Locate the cell with the specified text and output its [X, Y] center coordinate. 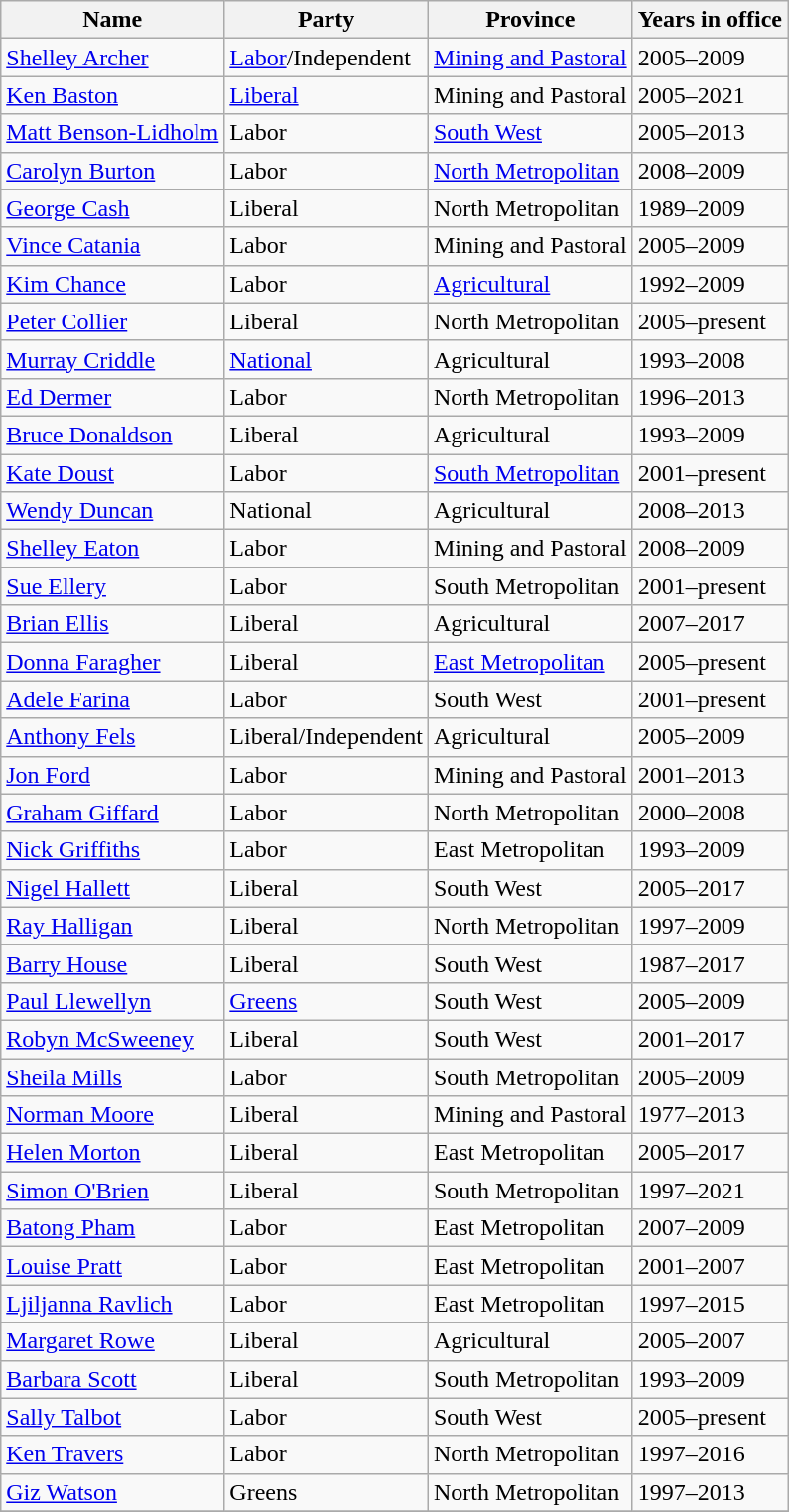
2001–2013 [710, 775]
Barbara Scott [113, 1379]
Peter Collier [113, 321]
1997–2021 [710, 1191]
Donna Faragher [113, 662]
Giz Watson [113, 1492]
Shelley Eaton [113, 549]
Ken Travers [113, 1454]
1997–2013 [710, 1492]
Barry House [113, 963]
1993–2008 [710, 359]
Kate Doust [113, 473]
Ljiljanna Ravlich [113, 1304]
Simon O'Brien [113, 1191]
Ken Baston [113, 95]
Murray Criddle [113, 359]
2007–2009 [710, 1228]
Kim Chance [113, 284]
2005–2021 [710, 95]
Helen Morton [113, 1153]
1997–2015 [710, 1304]
2005–2013 [710, 133]
2001–2007 [710, 1266]
Wendy Duncan [113, 511]
Margaret Rowe [113, 1341]
Liberal/Independent [327, 737]
Graham Giffard [113, 813]
1997–2009 [710, 926]
Adele Farina [113, 699]
2005–2007 [710, 1341]
Ed Dermer [113, 397]
1992–2009 [710, 284]
1997–2016 [710, 1454]
Years in office [710, 20]
Sue Ellery [113, 586]
Batong Pham [113, 1228]
Brian Ellis [113, 624]
Province [530, 20]
1989–2009 [710, 208]
Anthony Fels [113, 737]
2001–2017 [710, 1039]
George Cash [113, 208]
Sheila Mills [113, 1076]
Jon Ford [113, 775]
Robyn McSweeney [113, 1039]
1987–2017 [710, 963]
Sally Talbot [113, 1417]
Nick Griffiths [113, 850]
Carolyn Burton [113, 171]
Paul Llewellyn [113, 1001]
Nigel Hallett [113, 888]
Vince Catania [113, 246]
2007–2017 [710, 624]
Bruce Donaldson [113, 435]
Norman Moore [113, 1115]
2000–2008 [710, 813]
Matt Benson-Lidholm [113, 133]
Name [113, 20]
Ray Halligan [113, 926]
Shelley Archer [113, 58]
2008–2013 [710, 511]
1977–2013 [710, 1115]
Labor/Independent [327, 58]
Party [327, 20]
Louise Pratt [113, 1266]
1996–2013 [710, 397]
